From the cell containing the given text, extract its center point as (x, y) coordinate. 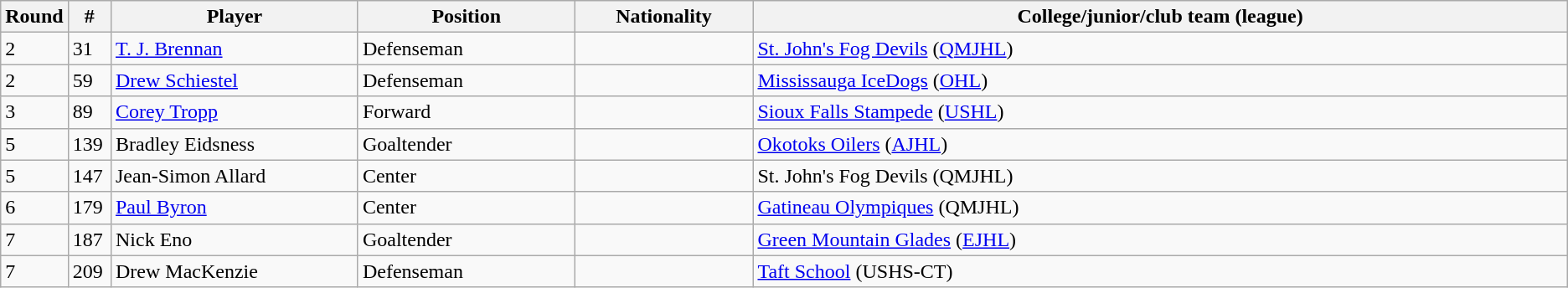
Round (34, 17)
3 (34, 112)
209 (89, 271)
89 (89, 112)
187 (89, 239)
Okotoks Oilers (AJHL) (1160, 144)
147 (89, 176)
Nationality (663, 17)
Mississauga IceDogs (OHL) (1160, 80)
Taft School (USHS-CT) (1160, 271)
Jean-Simon Allard (235, 176)
139 (89, 144)
Paul Byron (235, 208)
Drew MacKenzie (235, 271)
Green Mountain Glades (EJHL) (1160, 239)
Forward (466, 112)
Drew Schiestel (235, 80)
6 (34, 208)
Bradley Eidsness (235, 144)
Nick Eno (235, 239)
# (89, 17)
31 (89, 49)
Sioux Falls Stampede (USHL) (1160, 112)
College/junior/club team (league) (1160, 17)
T. J. Brennan (235, 49)
59 (89, 80)
Gatineau Olympiques (QMJHL) (1160, 208)
Position (466, 17)
179 (89, 208)
Corey Tropp (235, 112)
Player (235, 17)
